For the text-containing cell, return its midpoint in [X, Y] coordinate format. 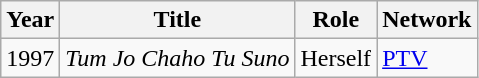
Tum Jo Chaho Tu Suno [178, 58]
Herself [336, 58]
Network [427, 20]
PTV [427, 58]
Role [336, 20]
1997 [30, 58]
Year [30, 20]
Title [178, 20]
